Locate the cell with the specified text and output its [X, Y] center coordinate. 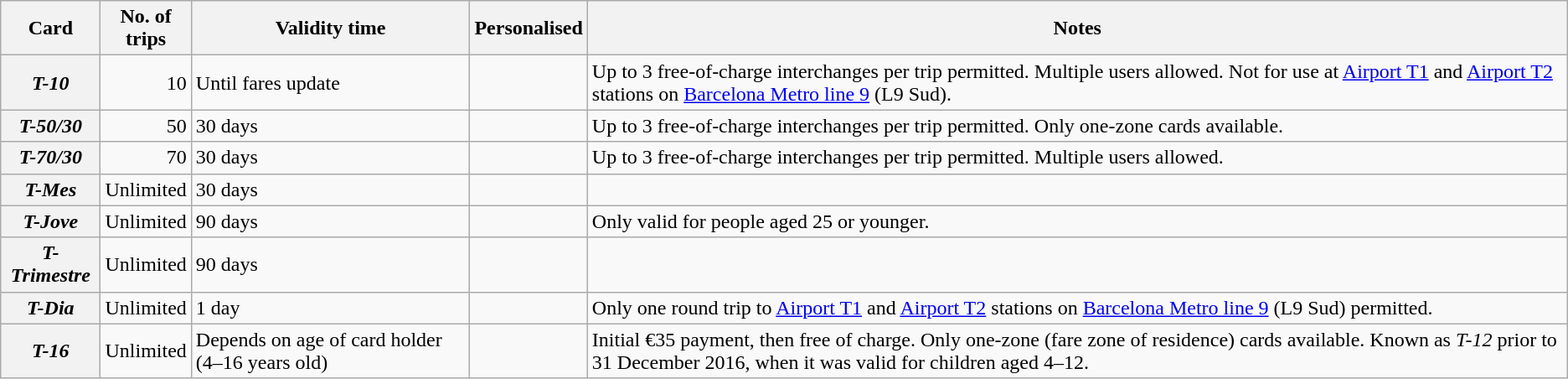
Up to 3 free-of-charge interchanges per trip permitted. Multiple users allowed. [1077, 158]
50 [146, 126]
70 [146, 158]
Validity time [330, 29]
T-10 [50, 82]
Card [50, 29]
T-Jove [50, 221]
Depends on age of card holder (4–16 years old) [330, 350]
Up to 3 free-of-charge interchanges per trip permitted. Only one-zone cards available. [1077, 126]
T-70/30 [50, 158]
Notes [1077, 29]
T-16 [50, 350]
T-Trimestre [50, 265]
T-50/30 [50, 126]
No. of trips [146, 29]
T-Mes [50, 189]
Until fares update [330, 82]
10 [146, 82]
Personalised [529, 29]
1 day [330, 308]
Only valid for people aged 25 or younger. [1077, 221]
Only one round trip to Airport T1 and Airport T2 stations on Barcelona Metro line 9 (L9 Sud) permitted. [1077, 308]
T-Dia [50, 308]
